Identify which cell holds the provided text, then report its (x, y) central coordinate. 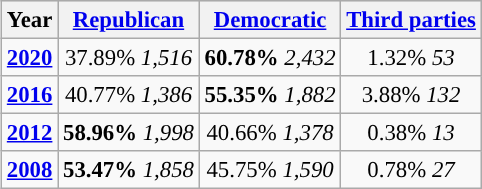
60.78% 2,432 (270, 58)
55.35% 1,882 (270, 95)
2012 (30, 133)
3.88% 132 (411, 95)
0.38% 13 (411, 133)
53.47% 1,858 (129, 170)
40.66% 1,378 (270, 133)
58.96% 1,998 (129, 133)
Republican (129, 20)
2016 (30, 95)
0.78% 27 (411, 170)
2020 (30, 58)
2008 (30, 170)
Year (30, 20)
1.32% 53 (411, 58)
Third parties (411, 20)
Democratic (270, 20)
37.89% 1,516 (129, 58)
40.77% 1,386 (129, 95)
45.75% 1,590 (270, 170)
